Extract the [x, y] coordinate from the center of the cell holding the provided text.  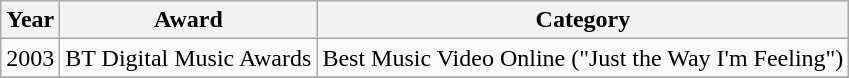
Award [188, 20]
Category [583, 20]
2003 [30, 58]
Year [30, 20]
BT Digital Music Awards [188, 58]
Best Music Video Online ("Just the Way I'm Feeling") [583, 58]
